For the text-containing cell, return its midpoint in (x, y) coordinate format. 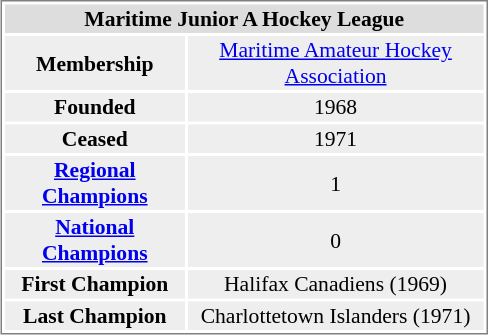
1 (336, 183)
Charlottetown Islanders (1971) (336, 316)
Maritime Junior A Hockey League (244, 18)
Ceased (95, 138)
1968 (336, 107)
National Champions (95, 240)
Founded (95, 107)
1971 (336, 138)
First Champion (95, 284)
Halifax Canadiens (1969) (336, 284)
Last Champion (95, 316)
Membership (95, 63)
Regional Champions (95, 183)
Maritime Amateur Hockey Association (336, 63)
0 (336, 240)
